Pinpoint the cell where the given text exists, returning its [X, Y] midpoint coordinate. 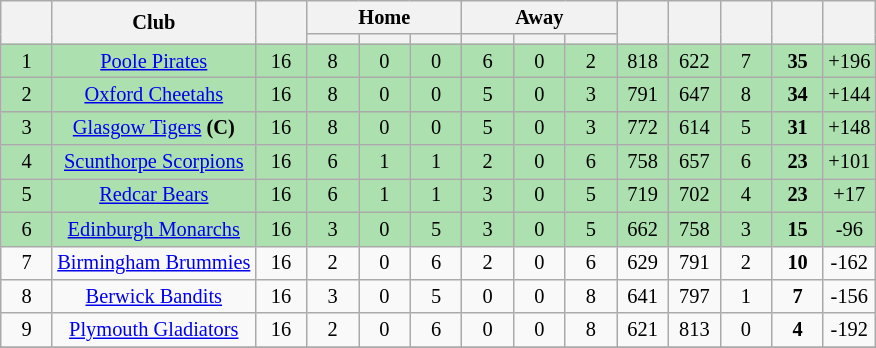
614 [694, 128]
Scunthorpe Scorpions [154, 162]
Plymouth Gladiators [154, 330]
647 [694, 94]
31 [798, 128]
702 [694, 195]
Home [384, 17]
657 [694, 162]
+144 [849, 94]
719 [643, 195]
+101 [849, 162]
641 [643, 296]
797 [694, 296]
9 [27, 330]
Club [154, 22]
-96 [849, 229]
34 [798, 94]
662 [643, 229]
Berwick Bandits [154, 296]
10 [798, 263]
15 [798, 229]
622 [694, 61]
813 [694, 330]
+17 [849, 195]
-192 [849, 330]
Glasgow Tigers (C) [154, 128]
-162 [849, 263]
Oxford Cheetahs [154, 94]
Poole Pirates [154, 61]
+196 [849, 61]
Birmingham Brummies [154, 263]
-156 [849, 296]
+148 [849, 128]
35 [798, 61]
629 [643, 263]
621 [643, 330]
Redcar Bears [154, 195]
818 [643, 61]
Away [540, 17]
Edinburgh Monarchs [154, 229]
772 [643, 128]
